Search for the cell housing the specified text and yield its [X, Y] center coordinate. 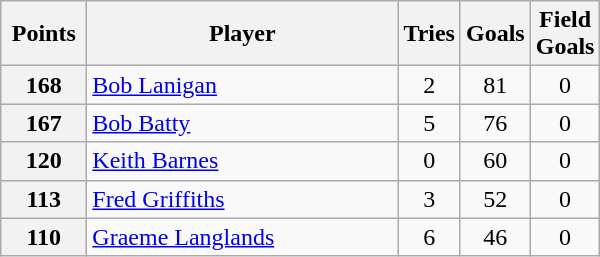
3 [430, 199]
Bob Lanigan [242, 85]
5 [430, 123]
81 [495, 85]
120 [44, 161]
46 [495, 237]
167 [44, 123]
Bob Batty [242, 123]
Keith Barnes [242, 161]
Player [242, 34]
Graeme Langlands [242, 237]
60 [495, 161]
6 [430, 237]
110 [44, 237]
Field Goals [565, 34]
Points [44, 34]
113 [44, 199]
Goals [495, 34]
2 [430, 85]
168 [44, 85]
76 [495, 123]
Tries [430, 34]
52 [495, 199]
Fred Griffiths [242, 199]
